Return (X, Y) of the center of cell containing provided text 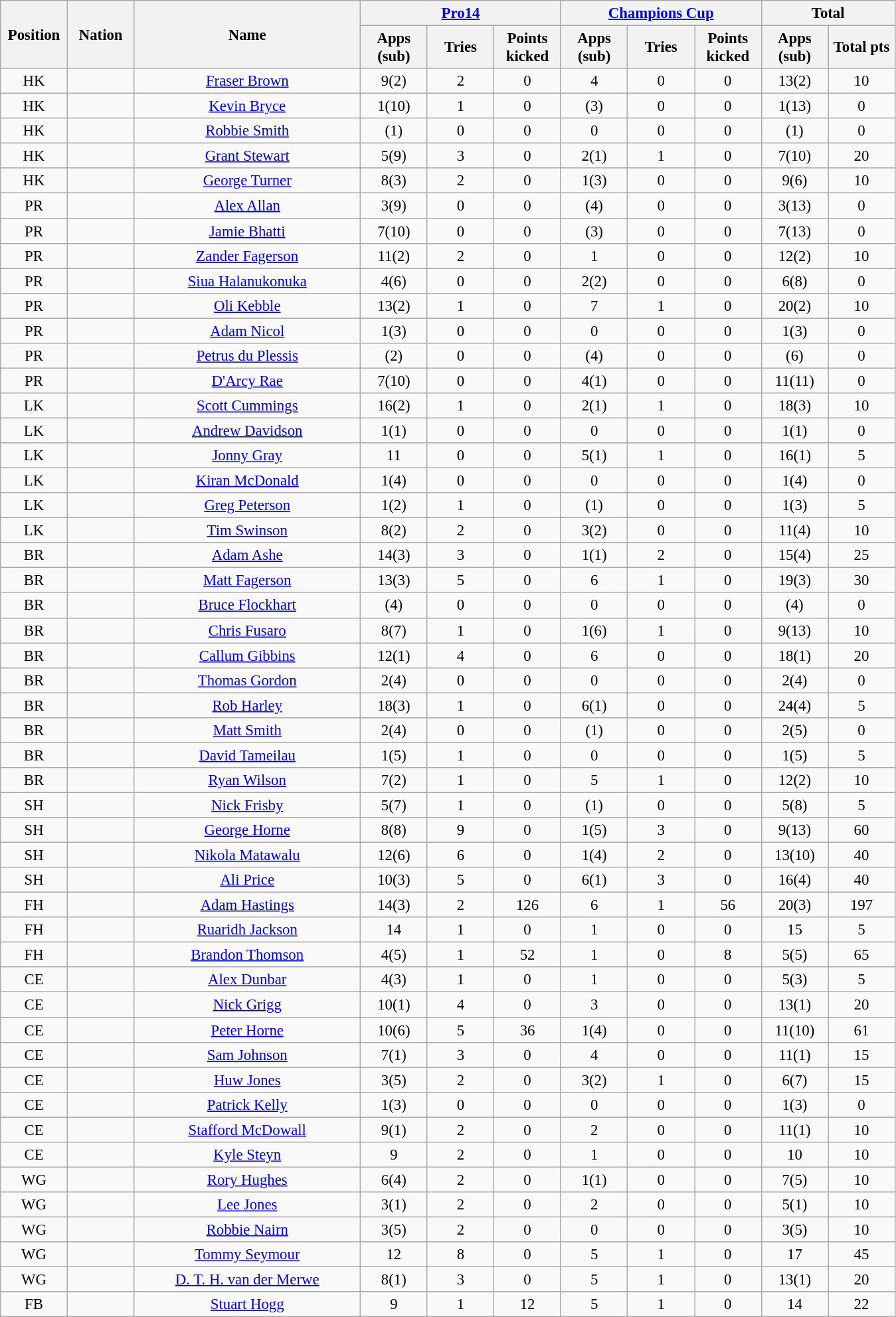
19(3) (794, 580)
4(1) (594, 381)
17 (794, 1255)
Jamie Bhatti (247, 231)
7(5) (794, 1180)
Adam Ashe (247, 555)
4(5) (395, 955)
Stuart Hogg (247, 1304)
David Tameilau (247, 755)
36 (527, 1030)
126 (527, 905)
Brandon Thomson (247, 955)
8(3) (395, 181)
56 (728, 905)
197 (862, 905)
Patrick Kelly (247, 1104)
Kyle Steyn (247, 1155)
8(8) (395, 830)
Sam Johnson (247, 1055)
Fraser Brown (247, 81)
D'Arcy Rae (247, 381)
Ali Price (247, 880)
11 (395, 456)
Rory Hughes (247, 1180)
5(9) (395, 156)
8(2) (395, 531)
60 (862, 830)
1(2) (395, 505)
Bruce Flockhart (247, 606)
Ruaridh Jackson (247, 930)
Total (828, 13)
4(3) (395, 980)
5(5) (794, 955)
Callum Gibbins (247, 656)
(2) (395, 356)
15(4) (794, 555)
22 (862, 1304)
5(8) (794, 805)
8(1) (395, 1280)
18(1) (794, 656)
1(6) (594, 630)
Nikola Matawalu (247, 855)
3(9) (395, 206)
30 (862, 580)
9(2) (395, 81)
10(6) (395, 1030)
Champions Cup (661, 13)
45 (862, 1255)
6(7) (794, 1080)
Alex Dunbar (247, 980)
Adam Nicol (247, 331)
Kevin Bryce (247, 106)
Total pts (862, 48)
1(10) (395, 106)
8(7) (395, 630)
5(3) (794, 980)
Matt Fagerson (247, 580)
12(1) (395, 656)
7(1) (395, 1055)
Huw Jones (247, 1080)
Name (247, 35)
20(3) (794, 905)
Petrus du Plessis (247, 356)
7 (594, 306)
13(10) (794, 855)
Siua Halanukonuka (247, 281)
5(7) (395, 805)
Greg Peterson (247, 505)
FB (35, 1304)
Scott Cummings (247, 406)
10(3) (395, 880)
Kiran McDonald (247, 481)
Jonny Gray (247, 456)
Nick Grigg (247, 1005)
11(4) (794, 531)
Robbie Smith (247, 131)
1(13) (794, 106)
9(1) (395, 1130)
Andrew Davidson (247, 430)
61 (862, 1030)
George Horne (247, 830)
11(10) (794, 1030)
Adam Hastings (247, 905)
Thomas Gordon (247, 680)
Chris Fusaro (247, 630)
Oli Kebble (247, 306)
16(2) (395, 406)
9(6) (794, 181)
65 (862, 955)
Matt Smith (247, 731)
Grant Stewart (247, 156)
16(4) (794, 880)
Alex Allan (247, 206)
Robbie Nairn (247, 1229)
11(11) (794, 381)
6(4) (395, 1180)
Stafford McDowall (247, 1130)
3(1) (395, 1205)
4(6) (395, 281)
13(3) (395, 580)
D. T. H. van der Merwe (247, 1280)
6(8) (794, 281)
Zander Fagerson (247, 256)
Rob Harley (247, 705)
7(13) (794, 231)
52 (527, 955)
2(2) (594, 281)
Tommy Seymour (247, 1255)
Nick Frisby (247, 805)
Nation (101, 35)
Tim Swinson (247, 531)
Pro14 (461, 13)
Peter Horne (247, 1030)
2(5) (794, 731)
7(2) (395, 780)
Ryan Wilson (247, 780)
25 (862, 555)
16(1) (794, 456)
10(1) (395, 1005)
24(4) (794, 705)
Lee Jones (247, 1205)
11(2) (395, 256)
20(2) (794, 306)
(6) (794, 356)
Position (35, 35)
George Turner (247, 181)
12(6) (395, 855)
3(13) (794, 206)
